Scan for the cell matching the given text and deliver its [X, Y] coordinate at center. 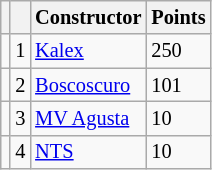
2 [20, 85]
3 [20, 118]
101 [178, 85]
Constructor [88, 17]
Points [178, 17]
250 [178, 51]
4 [20, 152]
Boscoscuro [88, 85]
MV Agusta [88, 118]
1 [20, 51]
Kalex [88, 51]
NTS [88, 152]
